Find where the given text appears and provide that cell's center as [x, y] coordinate. 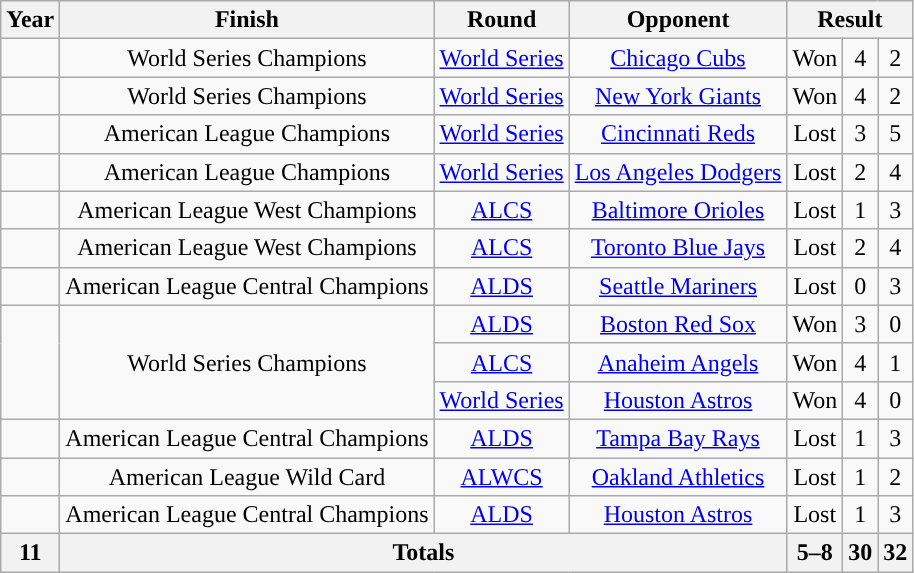
Year [30, 20]
American League Wild Card [247, 477]
Boston Red Sox [678, 324]
11 [30, 553]
5 [896, 134]
ALWCS [502, 477]
New York Giants [678, 96]
5–8 [815, 553]
Anaheim Angels [678, 362]
30 [860, 553]
Seattle Mariners [678, 286]
Totals [424, 553]
32 [896, 553]
Finish [247, 20]
Los Angeles Dodgers [678, 172]
Baltimore Orioles [678, 210]
Tampa Bay Rays [678, 438]
Round [502, 20]
Opponent [678, 20]
Result [850, 20]
Toronto Blue Jays [678, 248]
Chicago Cubs [678, 58]
Oakland Athletics [678, 477]
Cincinnati Reds [678, 134]
